Capture the cell that displays the provided text and extract its [X, Y] central coordinate. 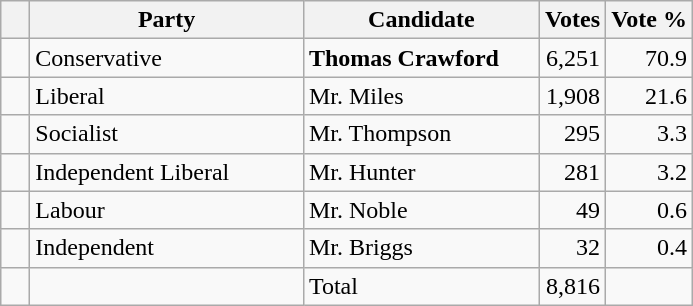
70.9 [650, 58]
Thomas Crawford [421, 58]
Total [421, 286]
Vote % [650, 20]
21.6 [650, 96]
Labour [167, 210]
Socialist [167, 134]
Mr. Hunter [421, 172]
32 [572, 248]
0.4 [650, 248]
Mr. Noble [421, 210]
Mr. Thompson [421, 134]
49 [572, 210]
Mr. Miles [421, 96]
Mr. Briggs [421, 248]
281 [572, 172]
Liberal [167, 96]
8,816 [572, 286]
Candidate [421, 20]
3.2 [650, 172]
0.6 [650, 210]
1,908 [572, 96]
Party [167, 20]
6,251 [572, 58]
Independent Liberal [167, 172]
Independent [167, 248]
Conservative [167, 58]
3.3 [650, 134]
295 [572, 134]
Votes [572, 20]
